Identify which cell holds the provided text, then report its (X, Y) central coordinate. 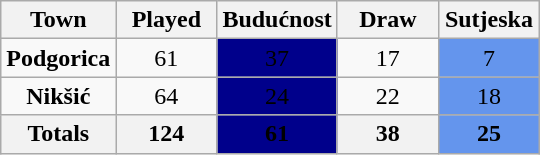
37 (277, 58)
Podgorica (58, 58)
Nikšić (58, 96)
38 (388, 134)
25 (488, 134)
Budućnost (277, 20)
Town (58, 20)
18 (488, 96)
17 (388, 58)
Totals (58, 134)
64 (166, 96)
Draw (388, 20)
24 (277, 96)
7 (488, 58)
22 (388, 96)
Sutjeska (488, 20)
Played (166, 20)
124 (166, 134)
